Return the (X, Y) coordinate for the center point of the cell that contains the specified text.  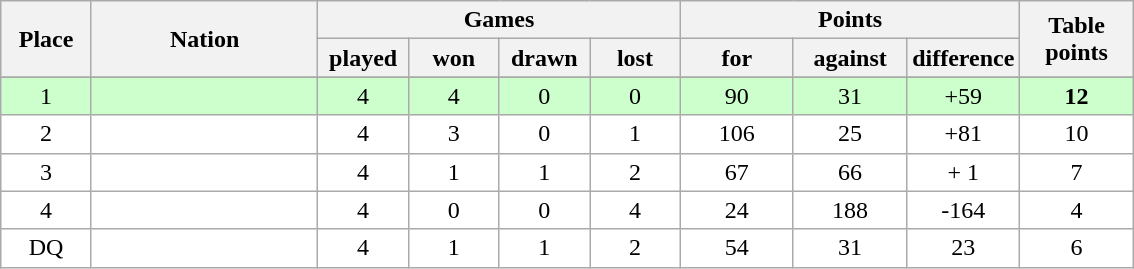
against (850, 58)
23 (964, 248)
188 (850, 210)
Points (850, 20)
24 (736, 210)
lost (636, 58)
+59 (964, 96)
7 (1076, 172)
won (454, 58)
played (364, 58)
+ 1 (964, 172)
12 (1076, 96)
Nation (204, 39)
difference (964, 58)
DQ (46, 248)
66 (850, 172)
25 (850, 134)
Tablepoints (1076, 39)
for (736, 58)
106 (736, 134)
54 (736, 248)
Place (46, 39)
-164 (964, 210)
90 (736, 96)
6 (1076, 248)
10 (1076, 134)
Games (499, 20)
drawn (544, 58)
67 (736, 172)
+81 (964, 134)
